Locate the cell with the specified text and output its [X, Y] center coordinate. 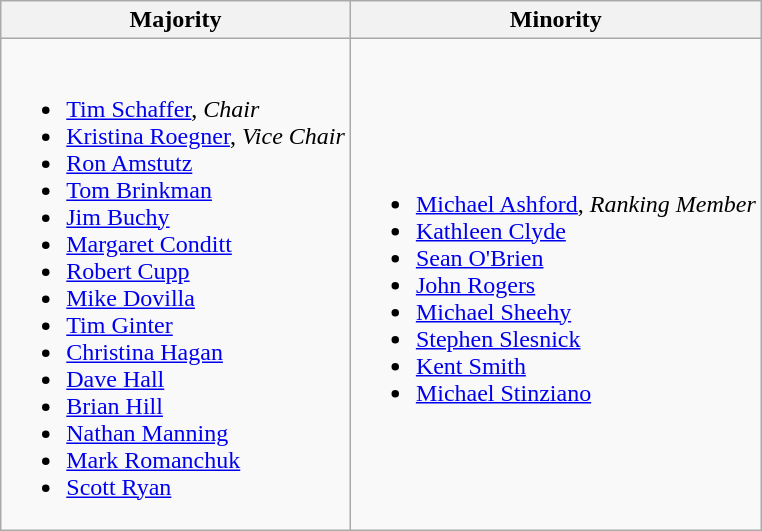
Minority [556, 20]
Majority [176, 20]
Michael Ashford, Ranking MemberKathleen ClydeSean O'BrienJohn RogersMichael SheehyStephen SlesnickKent SmithMichael Stinziano [556, 284]
